Find where the given text appears and provide that cell's center as [x, y] coordinate. 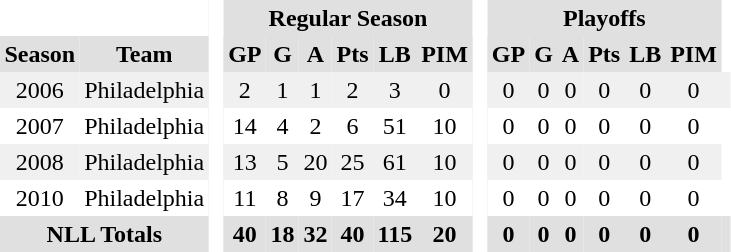
4 [282, 126]
51 [395, 126]
2008 [40, 162]
17 [352, 198]
Team [144, 54]
14 [245, 126]
5 [282, 162]
13 [245, 162]
115 [395, 234]
11 [245, 198]
9 [316, 198]
8 [282, 198]
Regular Season [348, 18]
32 [316, 234]
Playoffs [604, 18]
6 [352, 126]
2006 [40, 90]
NLL Totals [104, 234]
25 [352, 162]
Season [40, 54]
18 [282, 234]
3 [395, 90]
34 [395, 198]
61 [395, 162]
2010 [40, 198]
2007 [40, 126]
